For the text-containing cell, return its midpoint in (X, Y) coordinate format. 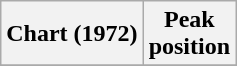
Chart (1972) (72, 34)
Peakposition (189, 34)
